Determine the (X, Y) coordinate at the center of the cell enclosing the given text.  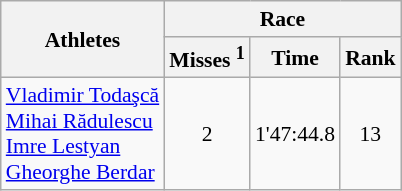
Rank (370, 58)
1'47:44.8 (295, 134)
2 (207, 134)
13 (370, 134)
Misses 1 (207, 58)
Race (282, 19)
Vladimir TodaşcăMihai RădulescuImre LestyanGheorghe Berdar (82, 134)
Time (295, 58)
Athletes (82, 40)
